Provide the (X, Y) coordinate of the cell's center where the given text is located.  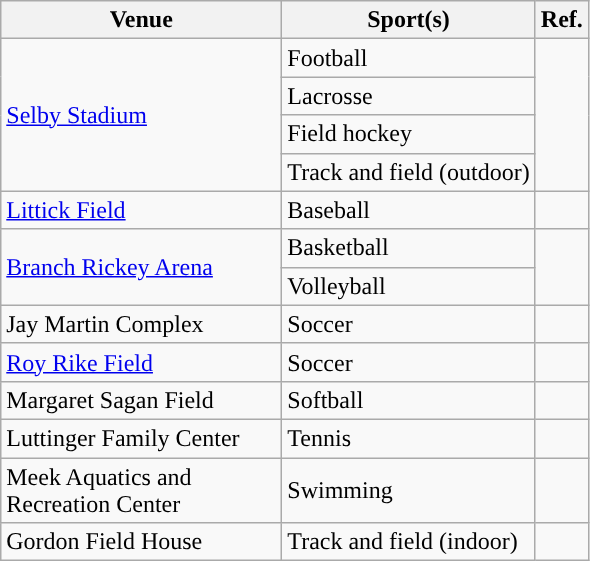
Littick Field (142, 210)
Selby Stadium (142, 115)
Basketball (408, 248)
Softball (408, 400)
Track and field (indoor) (408, 542)
Field hockey (408, 134)
Jay Martin Complex (142, 324)
Margaret Sagan Field (142, 400)
Gordon Field House (142, 542)
Volleyball (408, 286)
Swimming (408, 490)
Sport(s) (408, 20)
Venue (142, 20)
Luttinger Family Center (142, 438)
Lacrosse (408, 96)
Meek Aquatics and Recreation Center (142, 490)
Track and field (outdoor) (408, 172)
Ref. (562, 20)
Roy Rike Field (142, 362)
Baseball (408, 210)
Branch Rickey Arena (142, 267)
Football (408, 58)
Tennis (408, 438)
